Detect which cell encompasses the target text, then output its (x, y) center coordinate. 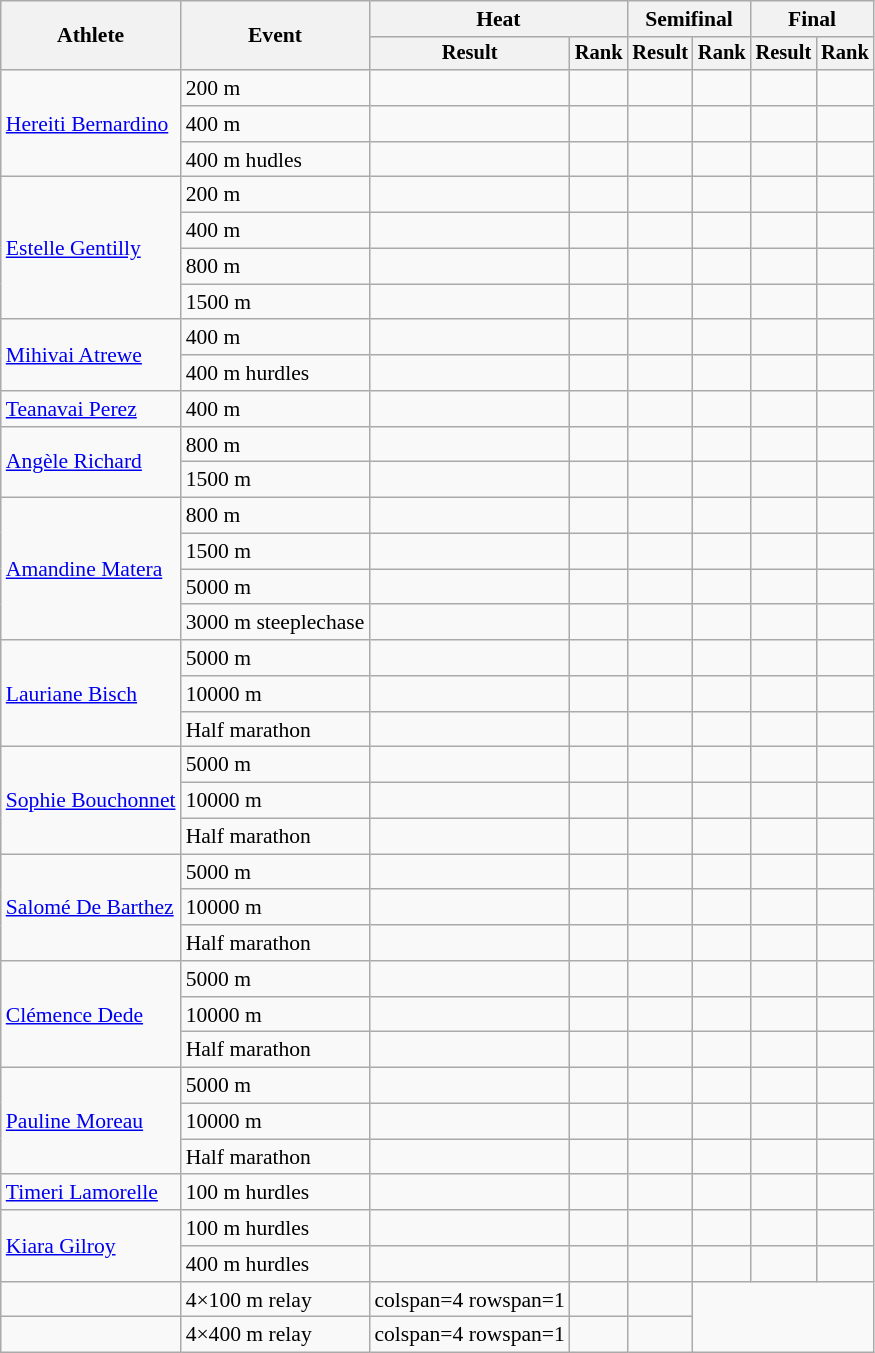
Final (812, 19)
Athlete (91, 36)
Heat (498, 19)
Hereiti Bernardino (91, 124)
Kiara Gilroy (91, 1246)
Timeri Lamorelle (91, 1193)
3000 m steeplechase (276, 623)
400 m hudles (276, 160)
Estelle Gentilly (91, 248)
4×400 m relay (276, 1335)
Mihivai Atrewe (91, 356)
Teanavai Perez (91, 409)
Pauline Moreau (91, 1122)
Semifinal (688, 19)
Sophie Bouchonnet (91, 800)
Event (276, 36)
4×100 m relay (276, 1300)
Salomé De Barthez (91, 908)
Angèle Richard (91, 462)
Amandine Matera (91, 569)
Clémence Dede (91, 1014)
Lauriane Bisch (91, 694)
